Provide the (X, Y) coordinate of the cell's center where the given text is located.  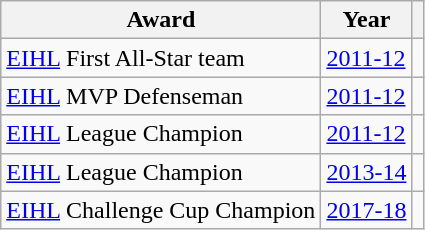
EIHL Challenge Cup Champion (161, 210)
2013-14 (366, 172)
2017-18 (366, 210)
EIHL MVP Defenseman (161, 96)
Year (366, 20)
EIHL First All-Star team (161, 58)
Award (161, 20)
